Detect which cell encompasses the target text, then output its (X, Y) center coordinate. 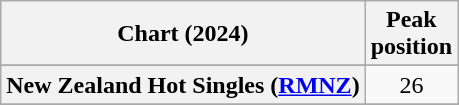
New Zealand Hot Singles (RMNZ) (183, 85)
Peakposition (411, 34)
Chart (2024) (183, 34)
26 (411, 85)
